Determine the [x, y] coordinate at the center of the cell enclosing the given text.  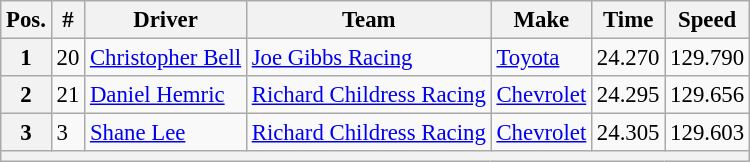
Toyota [541, 58]
24.295 [628, 95]
129.790 [708, 58]
1 [26, 58]
# [68, 20]
Speed [708, 20]
24.270 [628, 58]
Joe Gibbs Racing [368, 58]
20 [68, 58]
24.305 [628, 133]
Shane Lee [166, 133]
Daniel Hemric [166, 95]
Christopher Bell [166, 58]
2 [26, 95]
129.603 [708, 133]
Make [541, 20]
129.656 [708, 95]
Driver [166, 20]
Pos. [26, 20]
21 [68, 95]
Team [368, 20]
Time [628, 20]
